Find where the given text appears and provide that cell's center as [X, Y] coordinate. 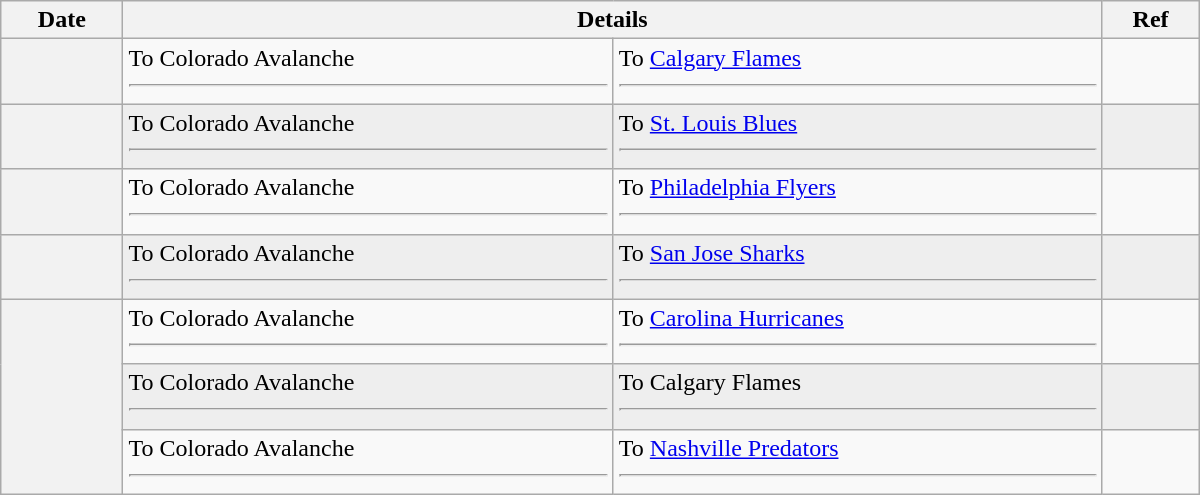
To St. Louis Blues [857, 136]
To Carolina Hurricanes [857, 332]
Ref [1150, 20]
To Philadelphia Flyers [857, 202]
Details [612, 20]
Date [62, 20]
To San Jose Sharks [857, 266]
To Nashville Predators [857, 462]
